Search for the cell housing the specified text and yield its [x, y] center coordinate. 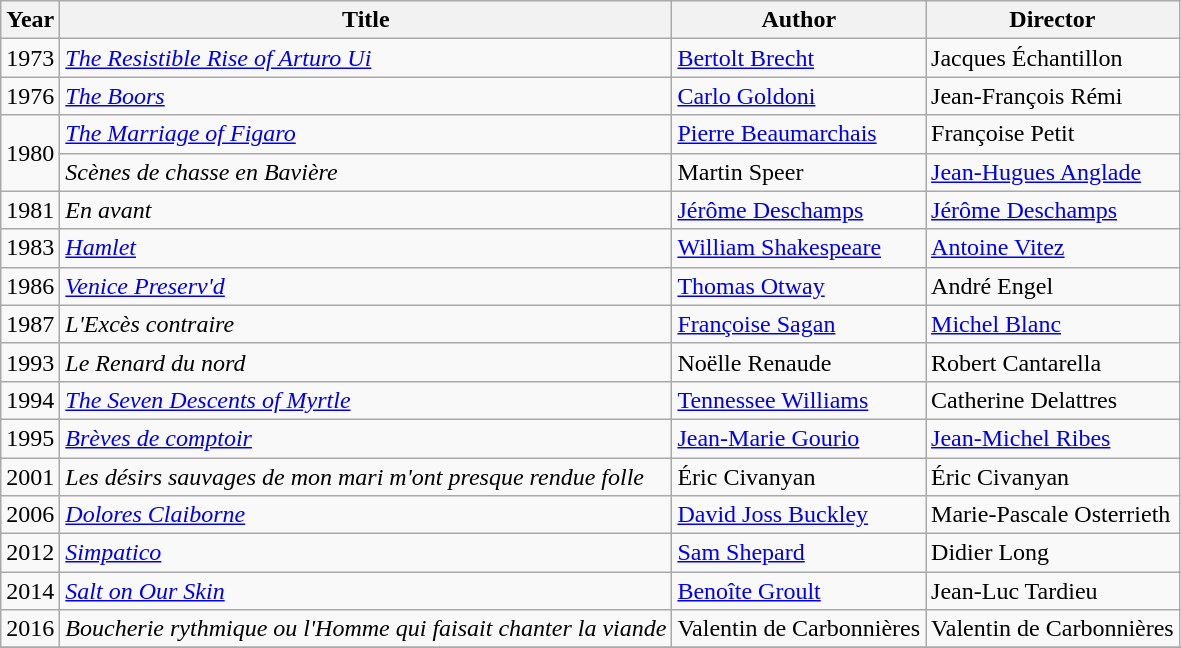
1994 [30, 400]
Pierre Beaumarchais [799, 134]
Tennessee Williams [799, 400]
2012 [30, 553]
Les désirs sauvages de mon mari m'ont presque rendue folle [366, 477]
The Boors [366, 96]
Jean-François Rémi [1053, 96]
1973 [30, 58]
Noëlle Renaude [799, 362]
Jean-Michel Ribes [1053, 438]
Scènes de chasse en Bavière [366, 172]
Carlo Goldoni [799, 96]
Michel Blanc [1053, 324]
Venice Preserv'd [366, 286]
Catherine Delattres [1053, 400]
Jean-Hugues Anglade [1053, 172]
Dolores Claiborne [366, 515]
Didier Long [1053, 553]
Title [366, 20]
1986 [30, 286]
2006 [30, 515]
1983 [30, 248]
Jacques Échantillon [1053, 58]
En avant [366, 210]
The Seven Descents of Myrtle [366, 400]
Hamlet [366, 248]
The Marriage of Figaro [366, 134]
Françoise Petit [1053, 134]
Salt on Our Skin [366, 591]
Le Renard du nord [366, 362]
Jean-Luc Tardieu [1053, 591]
L'Excès contraire [366, 324]
Marie-Pascale Osterrieth [1053, 515]
1980 [30, 153]
1993 [30, 362]
André Engel [1053, 286]
2001 [30, 477]
The Resistible Rise of Arturo Ui [366, 58]
Bertolt Brecht [799, 58]
Françoise Sagan [799, 324]
Year [30, 20]
Director [1053, 20]
David Joss Buckley [799, 515]
Thomas Otway [799, 286]
Jean-Marie Gourio [799, 438]
Sam Shepard [799, 553]
Author [799, 20]
1995 [30, 438]
Simpatico [366, 553]
Martin Speer [799, 172]
Boucherie rythmique ou l'Homme qui faisait chanter la viande [366, 629]
1976 [30, 96]
1981 [30, 210]
2016 [30, 629]
Brèves de comptoir [366, 438]
Antoine Vitez [1053, 248]
Benoîte Groult [799, 591]
William Shakespeare [799, 248]
2014 [30, 591]
1987 [30, 324]
Robert Cantarella [1053, 362]
